Pinpoint the cell where the given text exists, returning its [X, Y] midpoint coordinate. 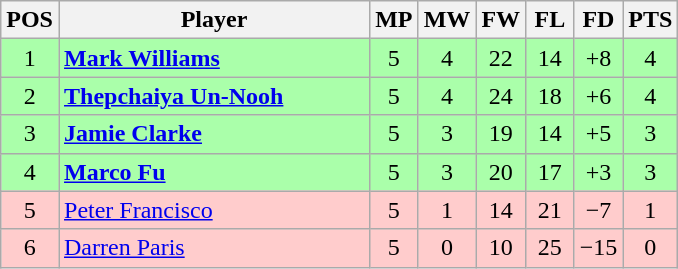
POS [30, 20]
19 [501, 134]
Peter Francisco [214, 210]
21 [550, 210]
10 [501, 248]
MW [447, 20]
FD [598, 20]
20 [501, 172]
2 [30, 96]
Darren Paris [214, 248]
18 [550, 96]
Thepchaiya Un-Nooh [214, 96]
MP [394, 20]
FL [550, 20]
Mark Williams [214, 58]
PTS [650, 20]
Marco Fu [214, 172]
+6 [598, 96]
FW [501, 20]
25 [550, 248]
+8 [598, 58]
22 [501, 58]
6 [30, 248]
24 [501, 96]
17 [550, 172]
−7 [598, 210]
Jamie Clarke [214, 134]
Player [214, 20]
+3 [598, 172]
−15 [598, 248]
+5 [598, 134]
